Capture the cell that displays the provided text and extract its [X, Y] central coordinate. 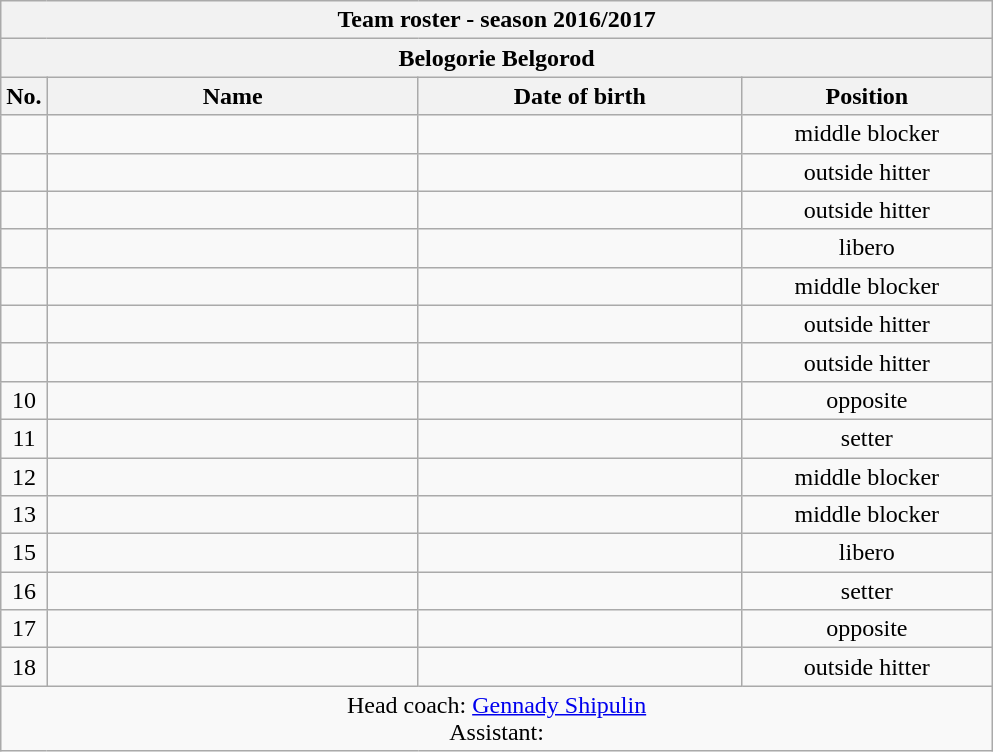
Head coach: Gennady ShipulinAssistant: [497, 718]
16 [24, 591]
Position [866, 96]
15 [24, 553]
Belogorie Belgorod [497, 58]
Date of birth [580, 96]
11 [24, 438]
17 [24, 629]
18 [24, 667]
Name [232, 96]
13 [24, 515]
No. [24, 96]
12 [24, 477]
10 [24, 400]
Team roster - season 2016/2017 [497, 20]
